Pinpoint the cell where the given text exists, returning its [X, Y] midpoint coordinate. 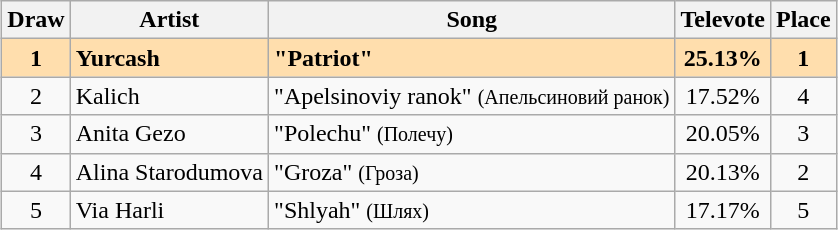
"Groza" (Гроза) [472, 172]
"Polechu" (Полечу) [472, 134]
"Apelsinoviy ranok" (Апельсиновий ранок) [472, 96]
17.17% [722, 210]
"Shlyah" (Шлях) [472, 210]
Song [472, 20]
Draw [36, 20]
Place [803, 20]
Anita Gezo [169, 134]
17.52% [722, 96]
Artist [169, 20]
Yurcash [169, 58]
Alina Starodumova [169, 172]
"Patriot" [472, 58]
Televote [722, 20]
Kalich [169, 96]
Via Harli [169, 210]
20.05% [722, 134]
25.13% [722, 58]
20.13% [722, 172]
